Scan for the cell matching the given text and deliver its (X, Y) coordinate at center. 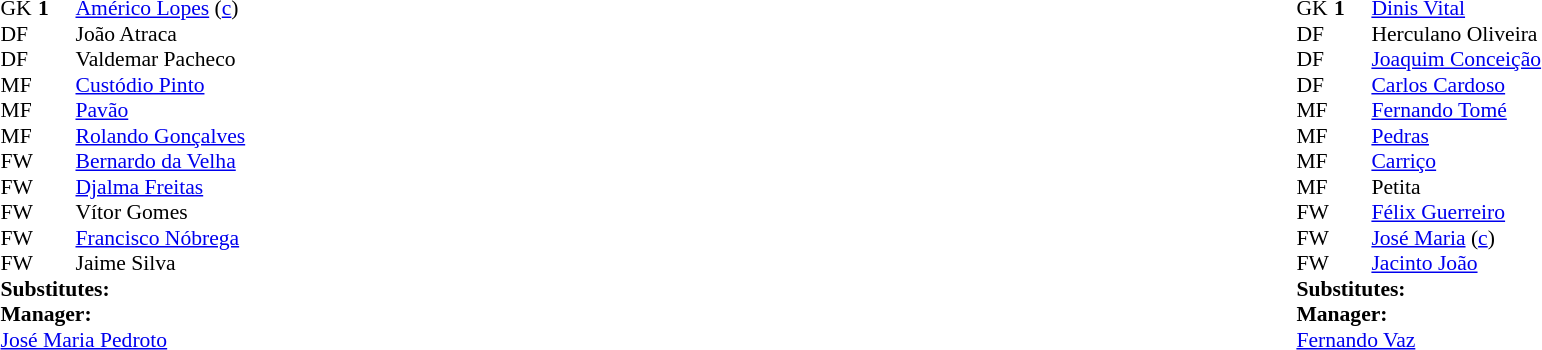
Pedras (1456, 136)
Petita (1456, 187)
Herculano Oliveira (1456, 34)
Carlos Cardoso (1456, 85)
Félix Guerreiro (1456, 213)
Pavão (161, 111)
Joaquim Conceição (1456, 59)
Bernardo da Velha (161, 161)
Rolando Gonçalves (161, 136)
José Maria (c) (1456, 238)
João Atraca (161, 34)
Custódio Pinto (161, 85)
Vítor Gomes (161, 213)
Carriço (1456, 161)
Jacinto João (1456, 263)
Francisco Nóbrega (161, 238)
Fernando Tomé (1456, 111)
Djalma Freitas (161, 187)
Jaime Silva (161, 263)
Valdemar Pacheco (161, 59)
